Output the (x, y) coordinate of the center of the cell containing the given text.  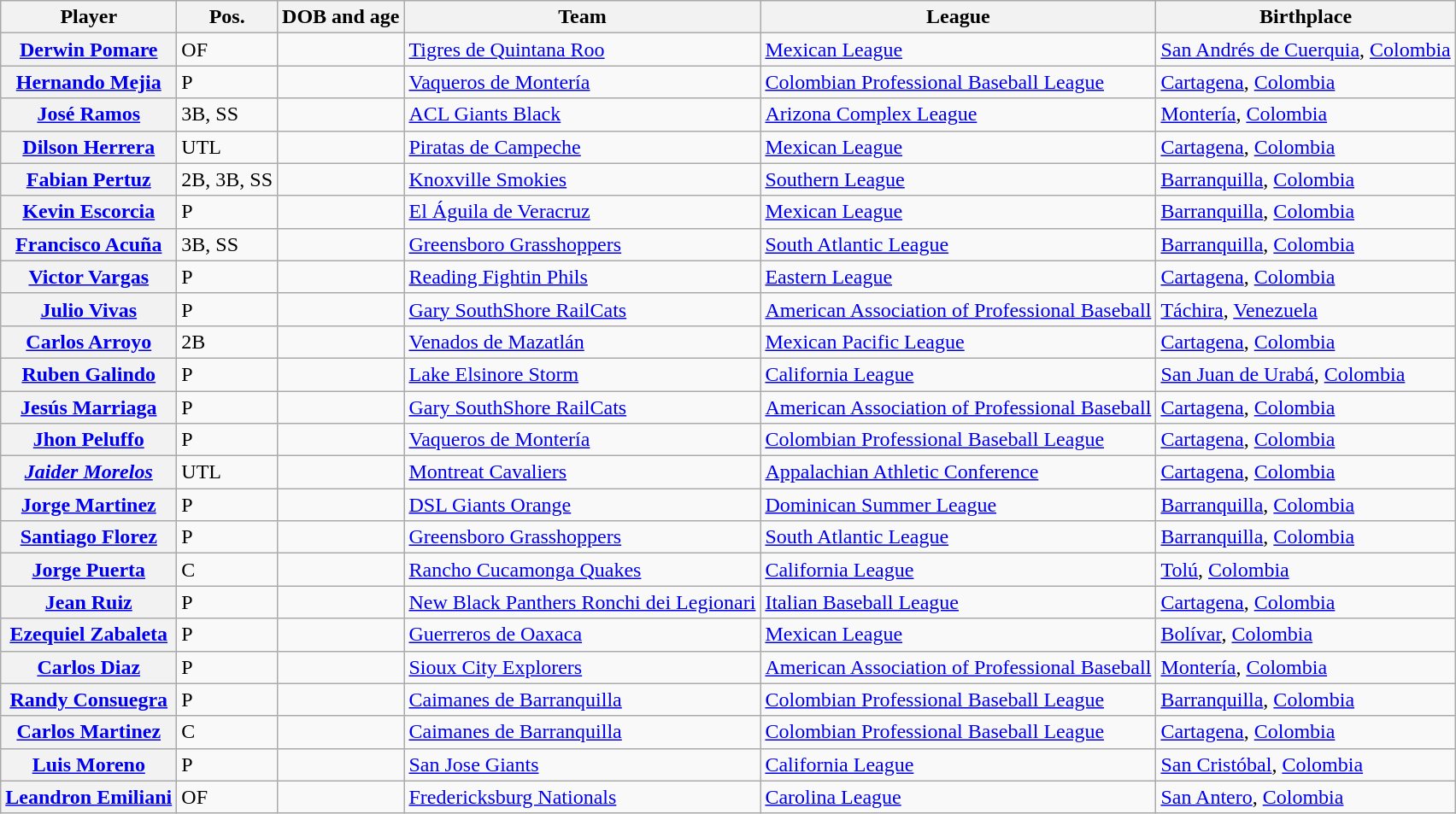
Montreat Cavaliers (583, 472)
Arizona Complex League (959, 114)
2B, 3B, SS (227, 179)
Carlos Diaz (89, 667)
Luis Moreno (89, 764)
Julio Vivas (89, 309)
Carlos Arroyo (89, 342)
Appalachian Athletic Conference (959, 472)
Jorge Martinez (89, 505)
Player (89, 17)
San Cristóbal, Colombia (1306, 764)
San Jose Giants (583, 764)
Team (583, 17)
San Antero, Colombia (1306, 797)
Reading Fightin Phils (583, 277)
Eastern League (959, 277)
Southern League (959, 179)
Dominican Summer League (959, 505)
Hernando Mejia (89, 82)
Ezequiel Zabaleta (89, 635)
Táchira, Venezuela (1306, 309)
Venados de Mazatlán (583, 342)
DOB and age (341, 17)
Jhon Peluffo (89, 440)
Jaider Morelos (89, 472)
Pos. (227, 17)
Francisco Acuña (89, 244)
Carolina League (959, 797)
Kevin Escorcia (89, 212)
San Andrés de Cuerquia, Colombia (1306, 50)
Carlos Martinez (89, 732)
Fredericksburg Nationals (583, 797)
Santiago Florez (89, 537)
San Juan de Urabá, Colombia (1306, 374)
Jorge Puerta (89, 570)
El Águila de Veracruz (583, 212)
Randy Consuegra (89, 700)
Leandron Emiliani (89, 797)
ACL Giants Black (583, 114)
Bolívar, Colombia (1306, 635)
Derwin Pomare (89, 50)
Mexican Pacific League (959, 342)
DSL Giants Orange (583, 505)
2B (227, 342)
New Black Panthers Ronchi dei Legionari (583, 602)
Lake Elsinore Storm (583, 374)
Jesús Marriaga (89, 407)
Dilson Herrera (89, 147)
Jean Ruiz (89, 602)
Sioux City Explorers (583, 667)
Piratas de Campeche (583, 147)
José Ramos (89, 114)
Guerreros de Oaxaca (583, 635)
Tigres de Quintana Roo (583, 50)
Rancho Cucamonga Quakes (583, 570)
Fabian Pertuz (89, 179)
League (959, 17)
Birthplace (1306, 17)
Knoxville Smokies (583, 179)
Italian Baseball League (959, 602)
Tolú, Colombia (1306, 570)
Victor Vargas (89, 277)
Ruben Galindo (89, 374)
